Determine the (X, Y) coordinate at the center of the cell enclosing the given text.  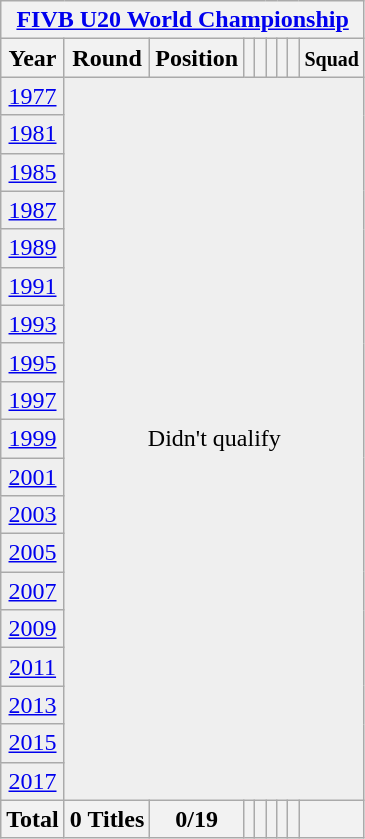
1987 (33, 210)
1999 (33, 438)
1989 (33, 248)
2013 (33, 705)
1997 (33, 400)
Position (197, 58)
2015 (33, 743)
Total (33, 819)
2003 (33, 515)
Squad (332, 58)
1993 (33, 324)
1977 (33, 96)
0 Titles (107, 819)
FIVB U20 World Championship (183, 20)
1985 (33, 172)
Didn't qualify (214, 438)
0/19 (197, 819)
Year (33, 58)
1981 (33, 134)
2011 (33, 667)
1995 (33, 362)
2017 (33, 781)
2007 (33, 591)
Round (107, 58)
2005 (33, 553)
2001 (33, 477)
2009 (33, 629)
1991 (33, 286)
